Identify which cell holds the provided text, then report its [X, Y] central coordinate. 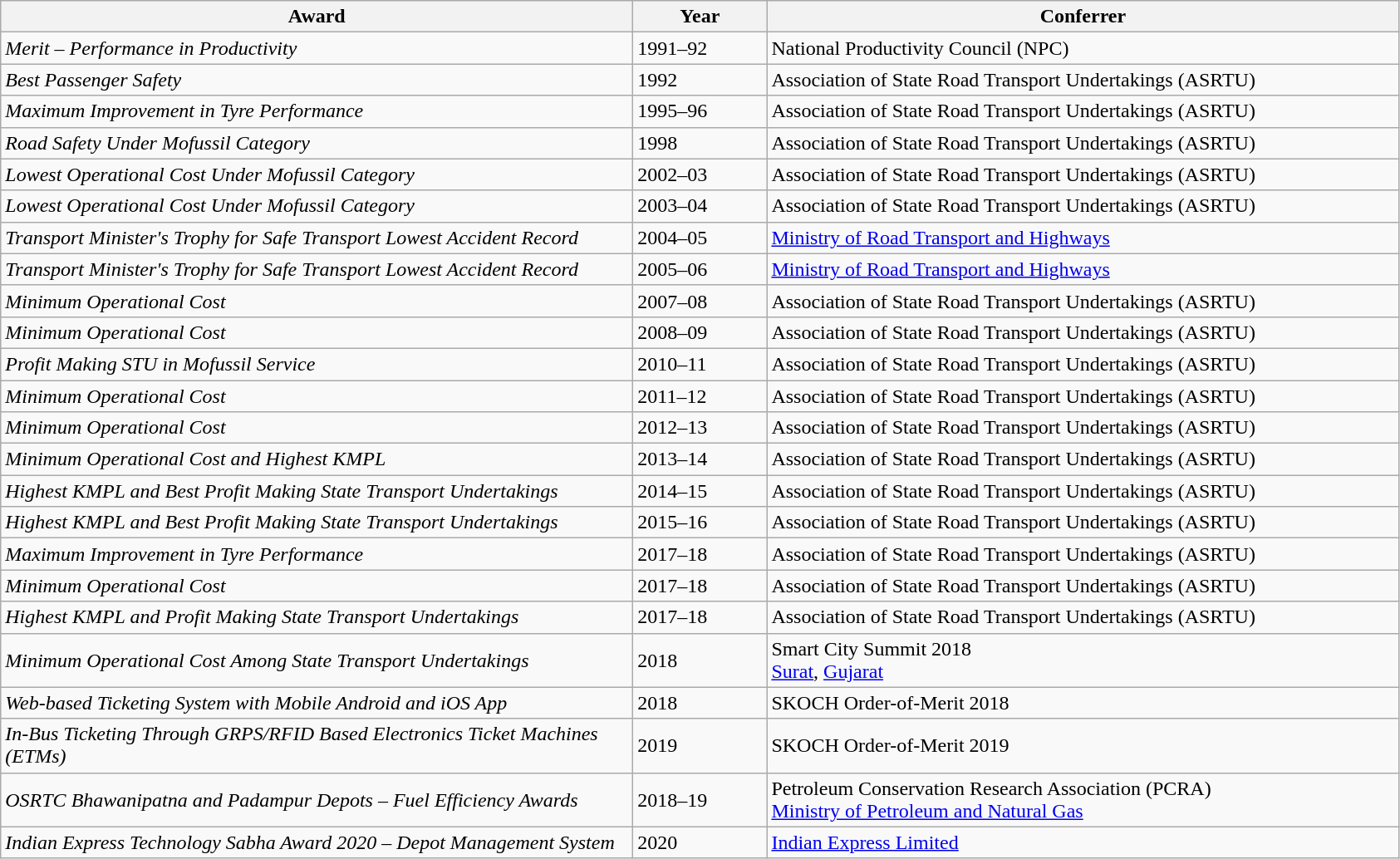
1992 [700, 80]
1998 [700, 143]
2014–15 [700, 491]
2003–04 [700, 206]
Conferrer [1083, 17]
2008–09 [700, 332]
1995–96 [700, 111]
2020 [700, 842]
Petroleum Conservation Research Association (PCRA) Ministry of Petroleum and Natural Gas [1083, 799]
2018–19 [700, 799]
Road Safety Under Mofussil Category [317, 143]
2004–05 [700, 238]
2012–13 [700, 428]
Best Passenger Safety [317, 80]
2005–06 [700, 269]
2019 [700, 746]
Minimum Operational Cost and Highest KMPL [317, 459]
Smart City Summit 2018 Surat, Gujarat [1083, 660]
OSRTC Bhawanipatna and Padampur Depots – Fuel Efficiency Awards [317, 799]
SKOCH Order-of-Merit 2018 [1083, 703]
2013–14 [700, 459]
Highest KMPL and Profit Making State Transport Undertakings [317, 617]
Minimum Operational Cost Among State Transport Undertakings [317, 660]
Merit – Performance in Productivity [317, 48]
National Productivity Council (NPC) [1083, 48]
Award [317, 17]
Year [700, 17]
2002–03 [700, 174]
Web-based Ticketing System with Mobile Android and iOS App [317, 703]
Indian Express Limited [1083, 842]
Indian Express Technology Sabha Award 2020 – Depot Management System [317, 842]
In-Bus Ticketing Through GRPS/RFID Based Electronics Ticket Machines (ETMs) [317, 746]
2015–16 [700, 523]
2010–11 [700, 364]
2007–08 [700, 301]
1991–92 [700, 48]
2011–12 [700, 396]
SKOCH Order-of-Merit 2019 [1083, 746]
Profit Making STU in Mofussil Service [317, 364]
